Identify which cell holds the provided text, then report its (x, y) central coordinate. 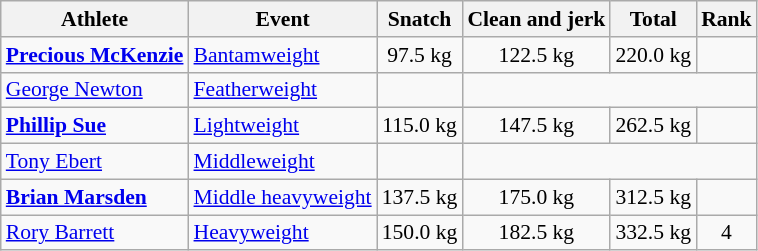
4 (726, 233)
Lightweight (283, 126)
Featherweight (283, 90)
220.0 kg (653, 55)
Phillip Sue (95, 126)
175.0 kg (536, 197)
Precious McKenzie (95, 55)
Middle heavyweight (283, 197)
Bantamweight (283, 55)
Event (283, 19)
Snatch (420, 19)
262.5 kg (653, 126)
332.5 kg (653, 233)
150.0 kg (420, 233)
Athlete (95, 19)
Middleweight (283, 162)
137.5 kg (420, 197)
Brian Marsden (95, 197)
97.5 kg (420, 55)
122.5 kg (536, 55)
Tony Ebert (95, 162)
Clean and jerk (536, 19)
115.0 kg (420, 126)
George Newton (95, 90)
Total (653, 19)
Rory Barrett (95, 233)
182.5 kg (536, 233)
312.5 kg (653, 197)
Heavyweight (283, 233)
Rank (726, 19)
147.5 kg (536, 126)
